Output the (x, y) coordinate of the center of the cell containing the given text.  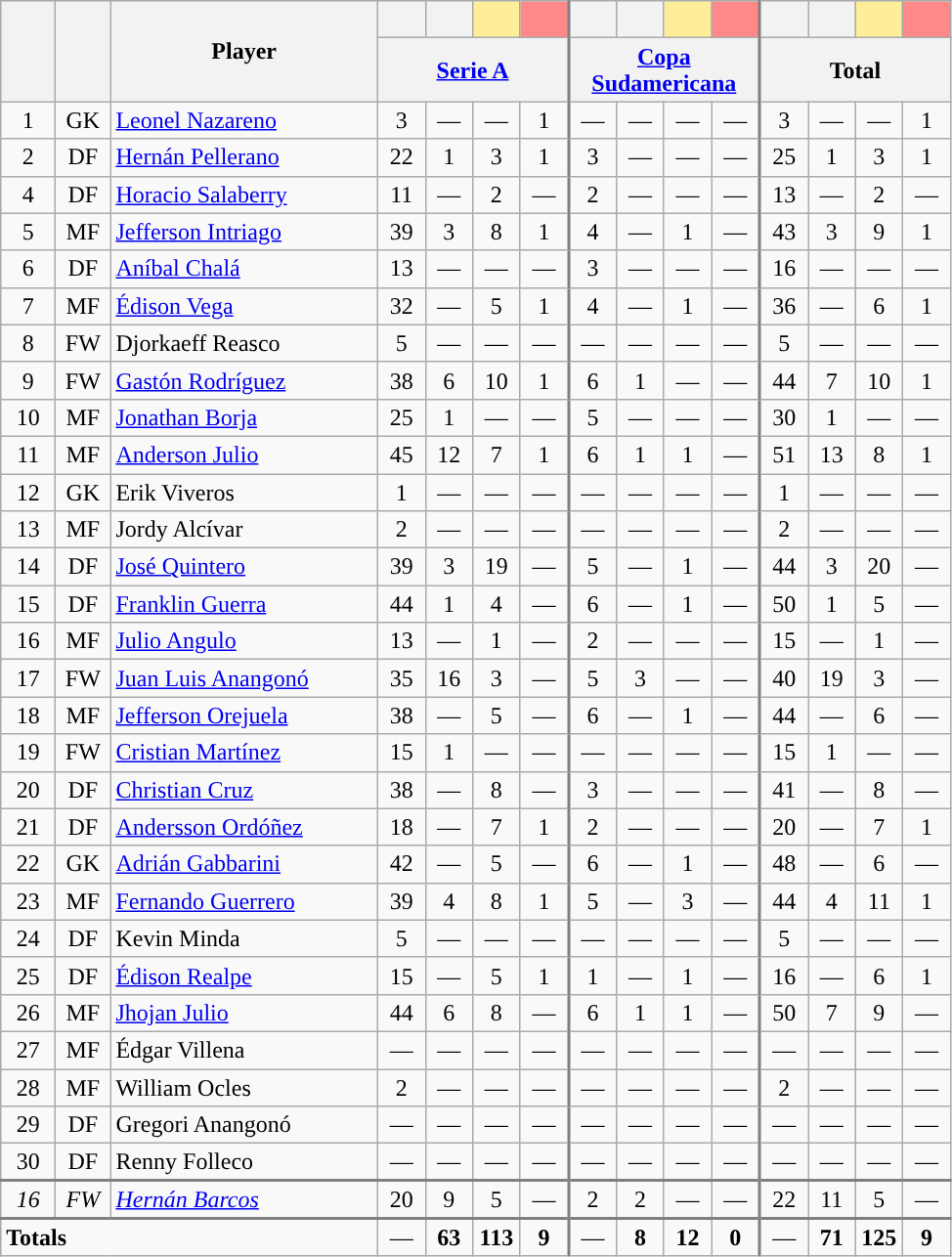
Jonathan Borja (244, 417)
Total (854, 70)
26 (28, 1013)
Renny Folleco (244, 1162)
0 (735, 1237)
63 (450, 1237)
Adrián Gabbarini (244, 864)
Horacio Salaberry (244, 195)
35 (401, 678)
48 (784, 864)
23 (28, 901)
28 (28, 1088)
Leonel Nazareno (244, 120)
Anderson Julio (244, 455)
Totals (190, 1237)
Julio Angulo (244, 641)
Djorkaeff Reasco (244, 343)
Cristian Martínez (244, 753)
CopaSudamericana (664, 70)
36 (784, 306)
Édison Vega (244, 306)
21 (28, 827)
29 (28, 1125)
Jefferson Orejuela (244, 715)
42 (401, 864)
71 (831, 1237)
Player (244, 51)
27 (28, 1050)
Gregori Anangonó (244, 1125)
125 (880, 1237)
32 (401, 306)
José Quintero (244, 567)
Serie A (473, 70)
Juan Luis Anangonó (244, 678)
43 (784, 232)
113 (497, 1237)
45 (401, 455)
Kevin Minda (244, 938)
Jhojan Julio (244, 1013)
51 (784, 455)
41 (784, 790)
Franklin Guerra (244, 604)
Fernando Guerrero (244, 901)
40 (784, 678)
Édison Realpe (244, 975)
Hernán Barcos (244, 1200)
Andersson Ordóñez (244, 827)
Jefferson Intriago (244, 232)
Aníbal Chalá (244, 269)
Christian Cruz (244, 790)
William Ocles (244, 1088)
Édgar Villena (244, 1050)
17 (28, 678)
Jordy Alcívar (244, 530)
24 (28, 938)
Hernán Pellerano (244, 157)
Gastón Rodríguez (244, 380)
14 (28, 567)
Erik Viveros (244, 492)
